Capture the cell that displays the provided text and extract its [X, Y] central coordinate. 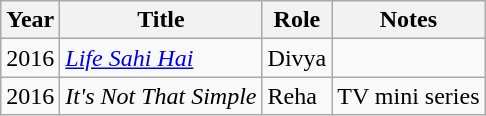
Title [161, 20]
Divya [297, 58]
Reha [297, 96]
TV mini series [408, 96]
Year [30, 20]
Notes [408, 20]
Role [297, 20]
It's Not That Simple [161, 96]
Life Sahi Hai [161, 58]
